Search for the cell housing the specified text and yield its (X, Y) center coordinate. 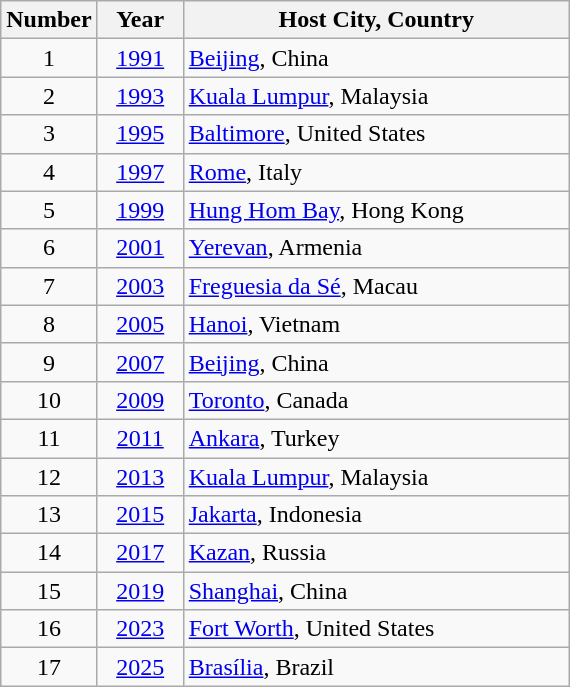
2025 (140, 667)
Brasília, Brazil (376, 667)
2001 (140, 248)
Jakarta, Indonesia (376, 515)
2005 (140, 324)
16 (49, 629)
11 (49, 438)
1995 (140, 134)
15 (49, 591)
Toronto, Canada (376, 400)
Baltimore, United States (376, 134)
2003 (140, 286)
Freguesia da Sé, Macau (376, 286)
3 (49, 134)
7 (49, 286)
Number (49, 20)
17 (49, 667)
13 (49, 515)
2007 (140, 362)
Fort Worth, United States (376, 629)
Year (140, 20)
Yerevan, Armenia (376, 248)
9 (49, 362)
1991 (140, 58)
10 (49, 400)
6 (49, 248)
Hung Hom Bay, Hong Kong (376, 210)
Ankara, Turkey (376, 438)
8 (49, 324)
Host City, Country (376, 20)
2009 (140, 400)
5 (49, 210)
Kazan, Russia (376, 553)
14 (49, 553)
2015 (140, 515)
1993 (140, 96)
Hanoi, Vietnam (376, 324)
4 (49, 172)
2017 (140, 553)
Shanghai, China (376, 591)
1997 (140, 172)
2023 (140, 629)
2013 (140, 477)
2011 (140, 438)
2 (49, 96)
1999 (140, 210)
Rome, Italy (376, 172)
2019 (140, 591)
12 (49, 477)
1 (49, 58)
